Output the (x, y) coordinate of the center of the cell containing the given text.  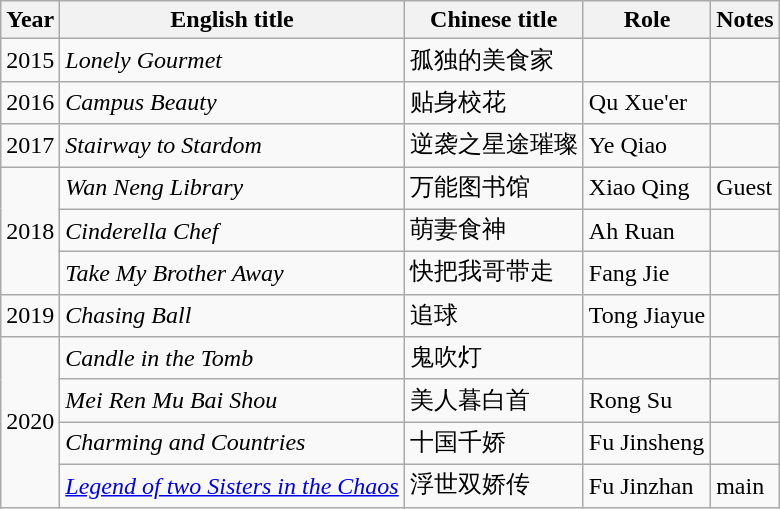
Fu Jinzhan (646, 486)
Fang Jie (646, 274)
Mei Ren Mu Bai Shou (232, 400)
English title (232, 20)
Campus Beauty (232, 102)
Fu Jinsheng (646, 444)
鬼吹灯 (494, 358)
Rong Su (646, 400)
逆袭之星途璀璨 (494, 146)
Cinderella Chef (232, 230)
Qu Xue'er (646, 102)
追球 (494, 316)
Take My Brother Away (232, 274)
Chasing Ball (232, 316)
2018 (30, 230)
快把我哥带走 (494, 274)
Guest (745, 188)
Ah Ruan (646, 230)
Role (646, 20)
Xiao Qing (646, 188)
万能图书馆 (494, 188)
萌妻食神 (494, 230)
Tong Jiayue (646, 316)
贴身校花 (494, 102)
孤独的美食家 (494, 60)
Stairway to Stardom (232, 146)
main (745, 486)
浮世双娇传 (494, 486)
Notes (745, 20)
Lonely Gourmet (232, 60)
Candle in the Tomb (232, 358)
十国千娇 (494, 444)
2016 (30, 102)
Charming and Countries (232, 444)
Year (30, 20)
2019 (30, 316)
2017 (30, 146)
2015 (30, 60)
Chinese title (494, 20)
Ye Qiao (646, 146)
Legend of two Sisters in the Chaos (232, 486)
美人暮白首 (494, 400)
Wan Neng Library (232, 188)
2020 (30, 422)
